Provide the (X, Y) coordinate of the cell's center where the given text is located.  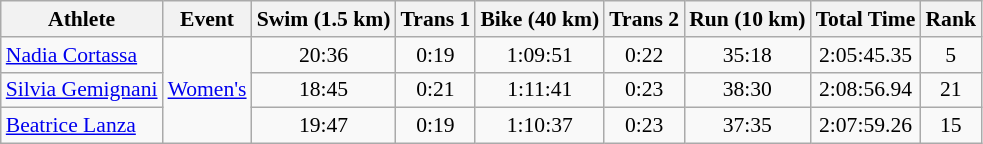
1:10:37 (540, 126)
2:08:56.94 (866, 90)
1:11:41 (540, 90)
Women's (208, 90)
15 (950, 126)
Trans 1 (435, 19)
Run (10 km) (747, 19)
38:30 (747, 90)
2:05:45.35 (866, 55)
Rank (950, 19)
Swim (1.5 km) (324, 19)
1:09:51 (540, 55)
Event (208, 19)
0:22 (644, 55)
2:07:59.26 (866, 126)
0:21 (435, 90)
Nadia Cortassa (82, 55)
35:18 (747, 55)
18:45 (324, 90)
Trans 2 (644, 19)
5 (950, 55)
21 (950, 90)
20:36 (324, 55)
Bike (40 km) (540, 19)
Silvia Gemignani (82, 90)
Athlete (82, 19)
Beatrice Lanza (82, 126)
37:35 (747, 126)
Total Time (866, 19)
19:47 (324, 126)
